Pinpoint the cell where the given text exists, returning its [x, y] midpoint coordinate. 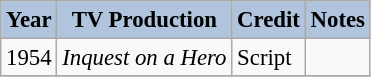
Notes [338, 20]
TV Production [144, 20]
1954 [29, 58]
Script [268, 58]
Credit [268, 20]
Inquest on a Hero [144, 58]
Year [29, 20]
